Find where the given text appears and provide that cell's center as (X, Y) coordinate. 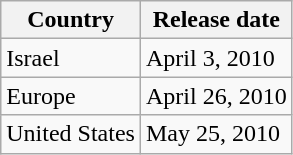
April 3, 2010 (216, 58)
United States (71, 134)
Release date (216, 20)
Israel (71, 58)
Country (71, 20)
Europe (71, 96)
April 26, 2010 (216, 96)
May 25, 2010 (216, 134)
